Output the (x, y) coordinate of the center of the cell containing the given text.  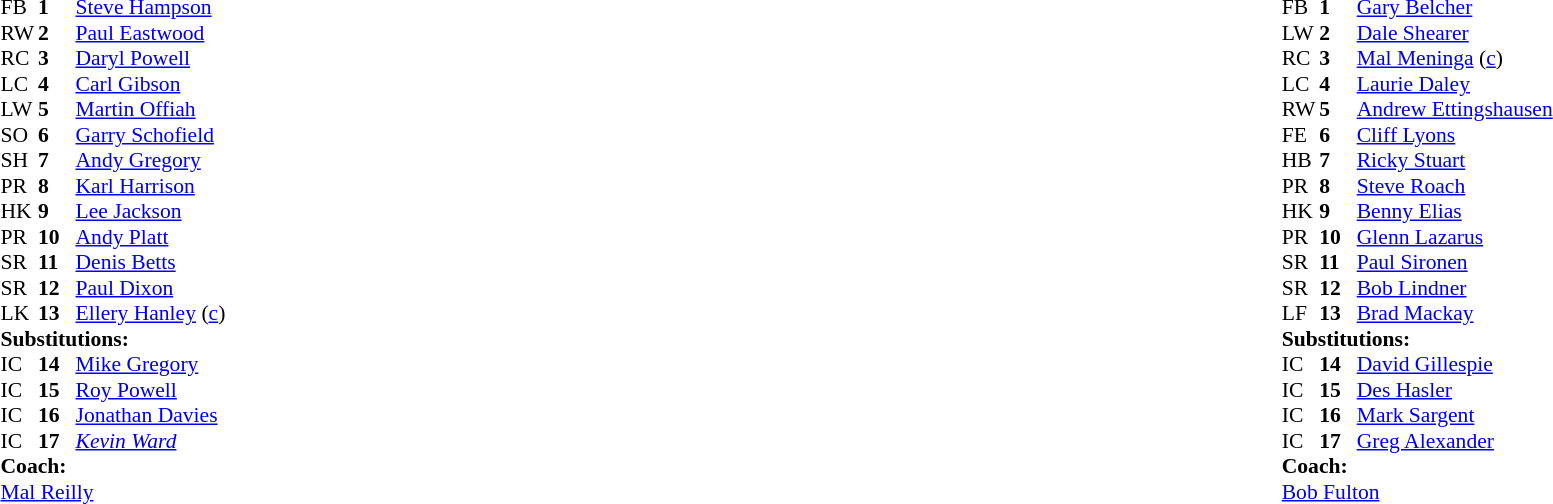
Garry Schofield (151, 135)
Mark Sargent (1455, 415)
Des Hasler (1455, 390)
Andy Gregory (151, 161)
Karl Harrison (151, 186)
Daryl Powell (151, 59)
Greg Alexander (1455, 441)
SH (19, 161)
Dale Shearer (1455, 33)
HB (1301, 161)
LK (19, 313)
Andrew Ettingshausen (1455, 109)
Carl Gibson (151, 84)
Andy Platt (151, 237)
FE (1301, 135)
Paul Sironen (1455, 263)
Martin Offiah (151, 109)
LF (1301, 313)
Bob Lindner (1455, 288)
Paul Dixon (151, 288)
Ellery Hanley (c) (151, 313)
Lee Jackson (151, 211)
SO (19, 135)
Brad Mackay (1455, 313)
Mike Gregory (151, 365)
Roy Powell (151, 390)
Steve Roach (1455, 186)
David Gillespie (1455, 365)
Ricky Stuart (1455, 161)
Mal Meninga (c) (1455, 59)
Glenn Lazarus (1455, 237)
Denis Betts (151, 263)
Kevin Ward (151, 441)
Benny Elias (1455, 211)
Laurie Daley (1455, 84)
Cliff Lyons (1455, 135)
Jonathan Davies (151, 415)
Paul Eastwood (151, 33)
